For the text-containing cell, return its midpoint in (x, y) coordinate format. 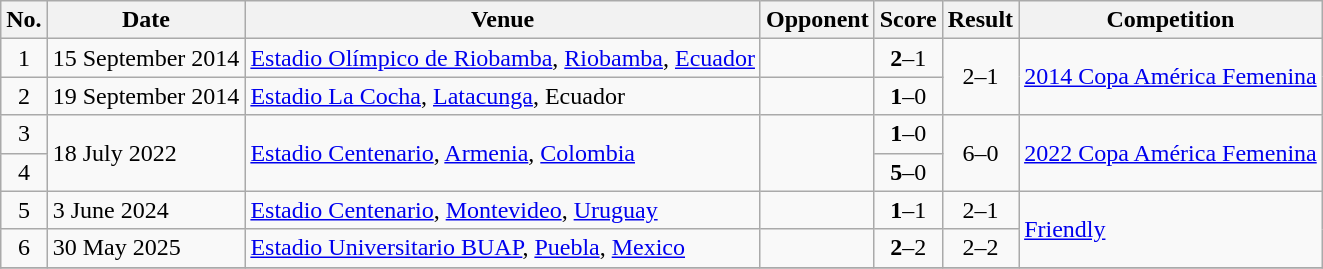
Estadio Centenario, Montevideo, Uruguay (503, 210)
3 June 2024 (146, 210)
1 (24, 58)
3 (24, 134)
2014 Copa América Femenina (1171, 77)
19 September 2014 (146, 96)
Opponent (817, 20)
2022 Copa América Femenina (1171, 153)
Estadio Universitario BUAP, Puebla, Mexico (503, 248)
5 (24, 210)
Score (908, 20)
Result (980, 20)
Estadio La Cocha, Latacunga, Ecuador (503, 96)
Date (146, 20)
30 May 2025 (146, 248)
Estadio Centenario, Armenia, Colombia (503, 153)
1–1 (908, 210)
6–0 (980, 153)
Estadio Olímpico de Riobamba, Riobamba, Ecuador (503, 58)
Venue (503, 20)
2 (24, 96)
5–0 (908, 172)
6 (24, 248)
15 September 2014 (146, 58)
Friendly (1171, 229)
4 (24, 172)
Competition (1171, 20)
18 July 2022 (146, 153)
No. (24, 20)
